Provide the [x, y] coordinate of the cell's center where the given text is located.  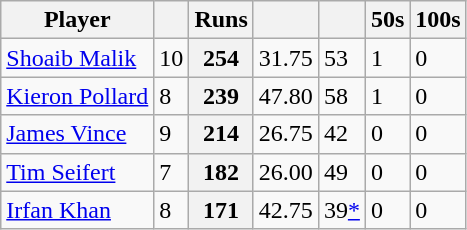
Player [78, 20]
26.00 [286, 172]
Tim Seifert [78, 172]
James Vince [78, 134]
10 [172, 58]
254 [221, 58]
53 [342, 58]
Runs [221, 20]
42 [342, 134]
39* [342, 210]
47.80 [286, 96]
42.75 [286, 210]
239 [221, 96]
49 [342, 172]
9 [172, 134]
Kieron Pollard [78, 96]
7 [172, 172]
100s [438, 20]
182 [221, 172]
214 [221, 134]
171 [221, 210]
26.75 [286, 134]
31.75 [286, 58]
58 [342, 96]
50s [387, 20]
Shoaib Malik [78, 58]
Irfan Khan [78, 210]
